Return [X, Y] of the center of cell containing provided text 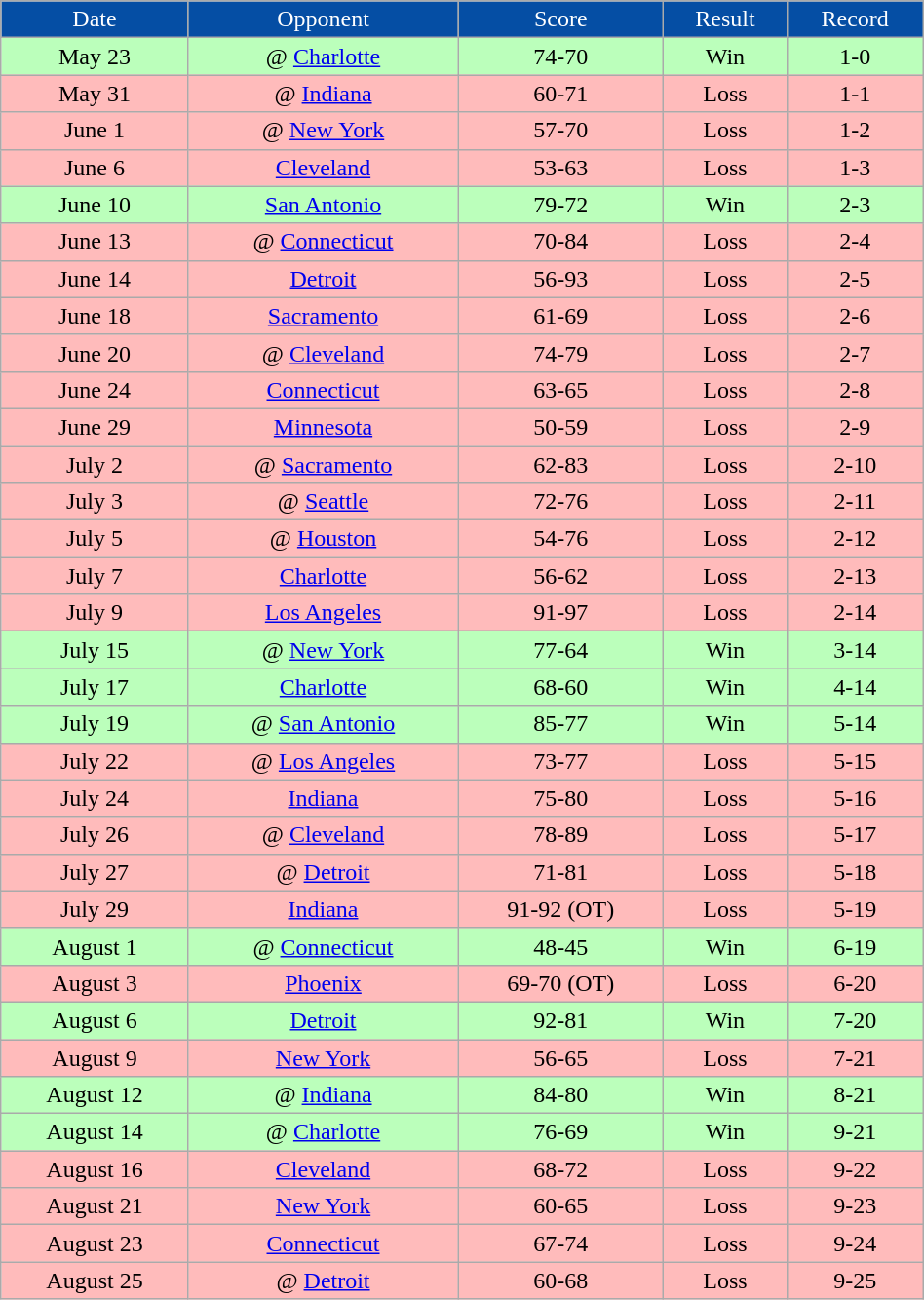
@ Seattle [323, 502]
68-72 [561, 1169]
July 17 [96, 687]
June 6 [96, 168]
2-10 [855, 465]
June 10 [96, 205]
July 22 [96, 761]
July 3 [96, 502]
56-62 [561, 576]
2-4 [855, 242]
2-14 [855, 613]
August 14 [96, 1132]
74-70 [561, 57]
June 29 [96, 427]
92-81 [561, 1020]
85-77 [561, 724]
63-65 [561, 390]
74-79 [561, 353]
9-25 [855, 1281]
@ Los Angeles [323, 761]
6-20 [855, 983]
2-9 [855, 427]
5-17 [855, 835]
70-84 [561, 242]
68-60 [561, 687]
5-19 [855, 909]
8-21 [855, 1095]
June 18 [96, 316]
75-80 [561, 798]
Record [855, 19]
91-97 [561, 613]
August 1 [96, 946]
August 25 [96, 1281]
Minnesota [323, 427]
5-14 [855, 724]
91-92 (OT) [561, 909]
July 26 [96, 835]
July 2 [96, 465]
June 24 [96, 390]
@ Sacramento [323, 465]
August 6 [96, 1020]
2-3 [855, 205]
Los Angeles [323, 613]
60-71 [561, 94]
July 24 [96, 798]
@ Houston [323, 539]
9-24 [855, 1243]
50-59 [561, 427]
Sacramento [323, 316]
August 3 [96, 983]
56-65 [561, 1057]
77-64 [561, 650]
7-21 [855, 1057]
May 31 [96, 94]
56-93 [561, 279]
4-14 [855, 687]
72-76 [561, 502]
1-3 [855, 168]
Opponent [323, 19]
60-68 [561, 1281]
53-63 [561, 168]
May 23 [96, 57]
2-7 [855, 353]
9-22 [855, 1169]
67-74 [561, 1243]
71-81 [561, 872]
62-83 [561, 465]
July 15 [96, 650]
August 21 [96, 1206]
48-45 [561, 946]
June 14 [96, 279]
July 27 [96, 872]
July 5 [96, 539]
3-14 [855, 650]
2-6 [855, 316]
Score [561, 19]
2-11 [855, 502]
June 13 [96, 242]
54-76 [561, 539]
June 1 [96, 131]
August 16 [96, 1169]
August 23 [96, 1243]
August 9 [96, 1057]
Phoenix [323, 983]
2-13 [855, 576]
5-16 [855, 798]
1-0 [855, 57]
5-18 [855, 872]
60-65 [561, 1206]
Date [96, 19]
84-80 [561, 1095]
7-20 [855, 1020]
July 9 [96, 613]
@ San Antonio [323, 724]
9-23 [855, 1206]
July 7 [96, 576]
1-1 [855, 94]
76-69 [561, 1132]
2-8 [855, 390]
August 12 [96, 1095]
Result [725, 19]
June 20 [96, 353]
78-89 [561, 835]
San Antonio [323, 205]
July 29 [96, 909]
73-77 [561, 761]
61-69 [561, 316]
79-72 [561, 205]
July 19 [96, 724]
57-70 [561, 131]
2-12 [855, 539]
69-70 (OT) [561, 983]
9-21 [855, 1132]
2-5 [855, 279]
5-15 [855, 761]
6-19 [855, 946]
1-2 [855, 131]
